Capture the cell that displays the provided text and extract its [X, Y] central coordinate. 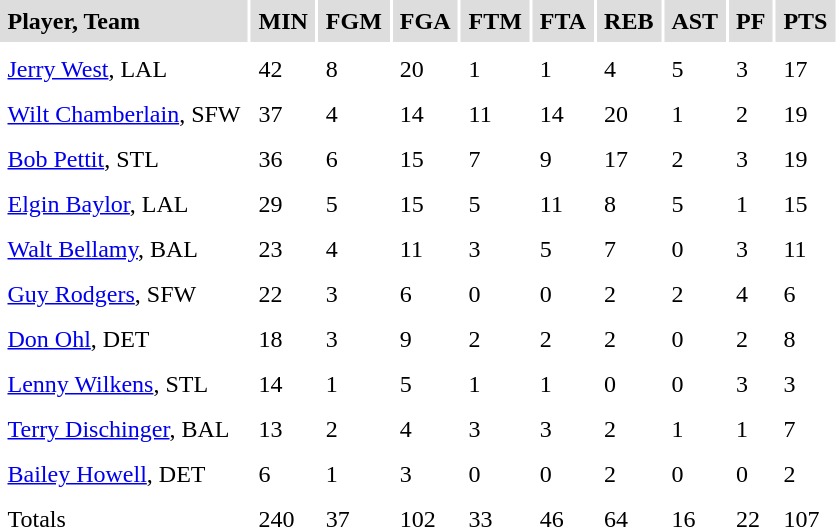
Bob Pettit, STL [124, 159]
MIN [283, 21]
Guy Rodgers, SFW [124, 294]
Wilt Chamberlain, SFW [124, 114]
FTM [495, 21]
Jerry West, LAL [124, 69]
FTA [562, 21]
FGA [425, 21]
Walt Bellamy, BAL [124, 249]
Bailey Howell, DET [124, 474]
REB [629, 21]
18 [283, 339]
36 [283, 159]
13 [283, 429]
AST [695, 21]
Terry Dischinger, BAL [124, 429]
PTS [806, 21]
PF [751, 21]
23 [283, 249]
Don Ohl, DET [124, 339]
Elgin Baylor, LAL [124, 204]
22 [283, 294]
Player, Team [124, 21]
FGM [354, 21]
29 [283, 204]
37 [283, 114]
Lenny Wilkens, STL [124, 384]
42 [283, 69]
